Capture the cell that displays the provided text and extract its [x, y] central coordinate. 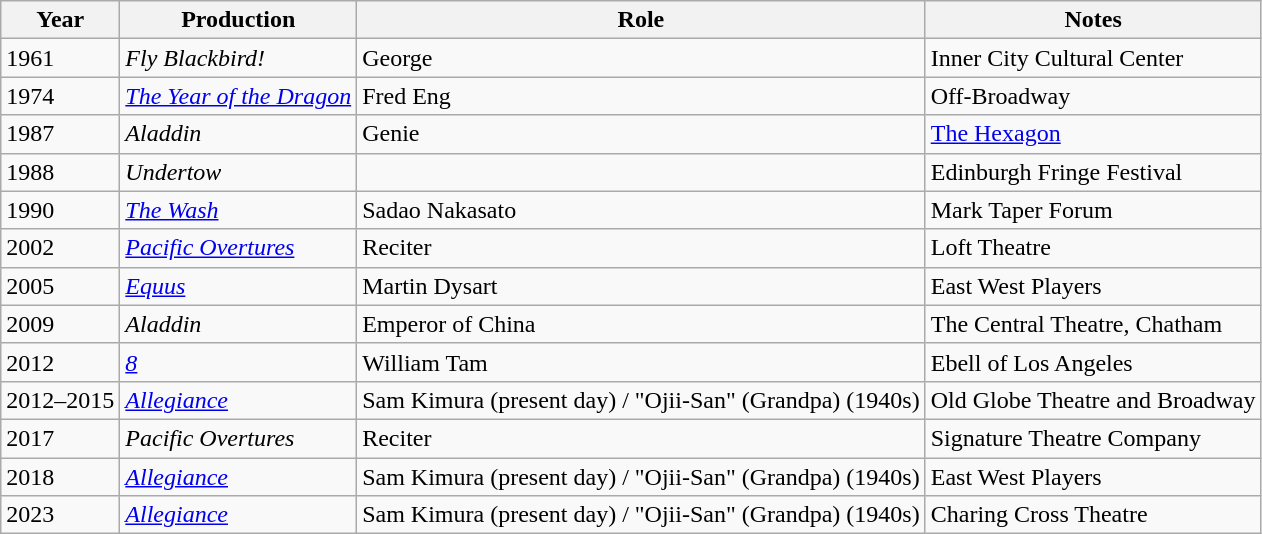
Year [60, 20]
2012 [60, 362]
2023 [60, 515]
Signature Theatre Company [1093, 438]
2002 [60, 248]
2018 [60, 477]
Edinburgh Fringe Festival [1093, 172]
2005 [60, 286]
1987 [60, 134]
Emperor of China [642, 324]
Equus [238, 286]
1974 [60, 96]
1988 [60, 172]
The Hexagon [1093, 134]
Loft Theatre [1093, 248]
Charing Cross Theatre [1093, 515]
The Year of the Dragon [238, 96]
Fred Eng [642, 96]
George [642, 58]
The Wash [238, 210]
Undertow [238, 172]
The Central Theatre, Chatham [1093, 324]
William Tam [642, 362]
Notes [1093, 20]
2012–2015 [60, 400]
1990 [60, 210]
Role [642, 20]
Fly Blackbird! [238, 58]
Genie [642, 134]
2009 [60, 324]
Old Globe Theatre and Broadway [1093, 400]
1961 [60, 58]
Mark Taper Forum [1093, 210]
Inner City Cultural Center [1093, 58]
2017 [60, 438]
Production [238, 20]
Martin Dysart [642, 286]
Ebell of Los Angeles [1093, 362]
Off-Broadway [1093, 96]
8 [238, 362]
Sadao Nakasato [642, 210]
